Capture the cell that displays the provided text and extract its [X, Y] central coordinate. 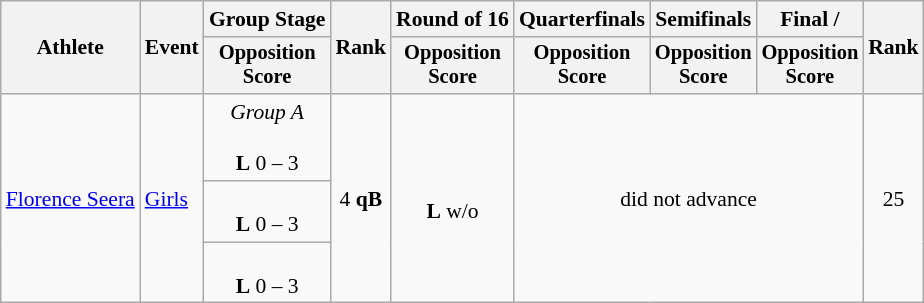
Quarterfinals [582, 19]
did not advance [688, 198]
Final / [810, 19]
Girls [172, 198]
Semifinals [704, 19]
Group Stage [268, 19]
Round of 16 [452, 19]
4 qB [362, 198]
L w/o [452, 198]
Event [172, 48]
Athlete [70, 48]
25 [894, 198]
Group AL 0 – 3 [268, 138]
Florence Seera [70, 198]
